Provide the (x, y) coordinate of the cell's center where the given text is located.  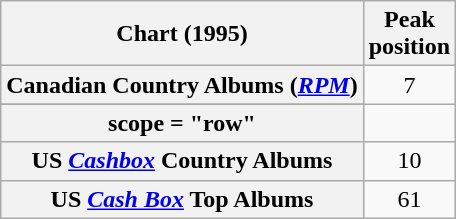
61 (409, 199)
Peak position (409, 34)
Canadian Country Albums (RPM) (182, 85)
US Cash Box Top Albums (182, 199)
7 (409, 85)
Chart (1995) (182, 34)
US Cashbox Country Albums (182, 161)
10 (409, 161)
scope = "row" (182, 123)
